Search for the cell housing the specified text and yield its (X, Y) center coordinate. 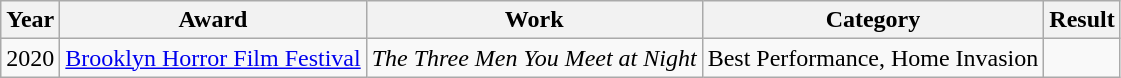
Work (534, 20)
Brooklyn Horror Film Festival (213, 58)
Year (30, 20)
Category (873, 20)
2020 (30, 58)
Best Performance, Home Invasion (873, 58)
The Three Men You Meet at Night (534, 58)
Award (213, 20)
Result (1082, 20)
